Output the [x, y] coordinate of the center of the cell containing the given text.  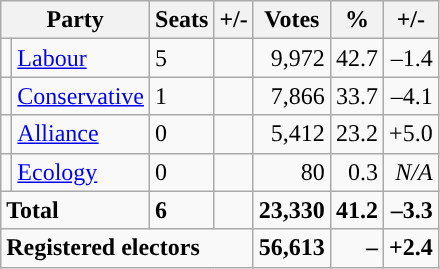
Party [76, 20]
Ecology [81, 172]
– [356, 248]
Registered electors [128, 248]
+5.0 [410, 134]
6 [182, 210]
7,866 [292, 96]
33.7 [356, 96]
N/A [410, 172]
Total [76, 210]
Seats [182, 20]
5,412 [292, 134]
42.7 [356, 58]
% [356, 20]
1 [182, 96]
23.2 [356, 134]
Alliance [81, 134]
–1.4 [410, 58]
5 [182, 58]
+2.4 [410, 248]
–4.1 [410, 96]
80 [292, 172]
Votes [292, 20]
0.3 [356, 172]
Conservative [81, 96]
–3.3 [410, 210]
56,613 [292, 248]
41.2 [356, 210]
Labour [81, 58]
23,330 [292, 210]
9,972 [292, 58]
